Capture the cell that displays the provided text and extract its (X, Y) central coordinate. 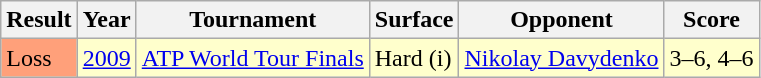
Opponent (562, 20)
Tournament (252, 20)
3–6, 4–6 (712, 58)
Result (39, 20)
ATP World Tour Finals (252, 58)
Year (106, 20)
Surface (414, 20)
Nikolay Davydenko (562, 58)
Hard (i) (414, 58)
Score (712, 20)
Loss (39, 58)
2009 (106, 58)
